Capture the cell that displays the provided text and extract its [X, Y] central coordinate. 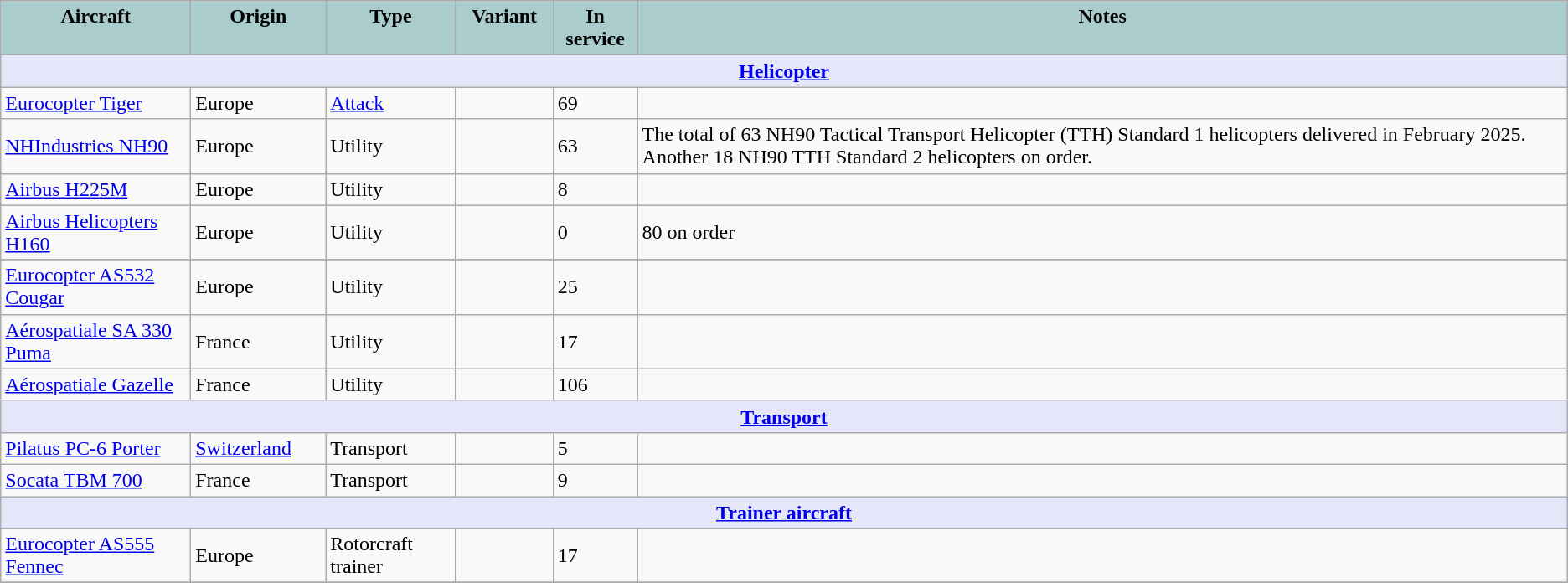
Type [390, 28]
NHIndustries NH90 [95, 146]
Origin [258, 28]
25 [595, 286]
Eurocopter AS555 Fennec [95, 556]
Eurocopter AS532 Cougar [95, 286]
In service [595, 28]
Eurocopter Tiger [95, 103]
Aérospatiale SA 330 Puma [95, 342]
Trainer aircraft [784, 512]
Notes [1102, 28]
Aircraft [95, 28]
Helicopter [784, 71]
Pilatus PC-6 Porter [95, 448]
Variant [504, 28]
9 [595, 480]
Airbus Helicopters H160 [95, 233]
Aérospatiale Gazelle [95, 384]
Rotorcraft trainer [390, 556]
Airbus H225M [95, 189]
106 [595, 384]
0 [595, 233]
69 [595, 103]
Socata TBM 700 [95, 480]
5 [595, 448]
8 [595, 189]
63 [595, 146]
80 on order [1102, 233]
Attack [390, 103]
Switzerland [258, 448]
